Find where the given text appears and provide that cell's center as (x, y) coordinate. 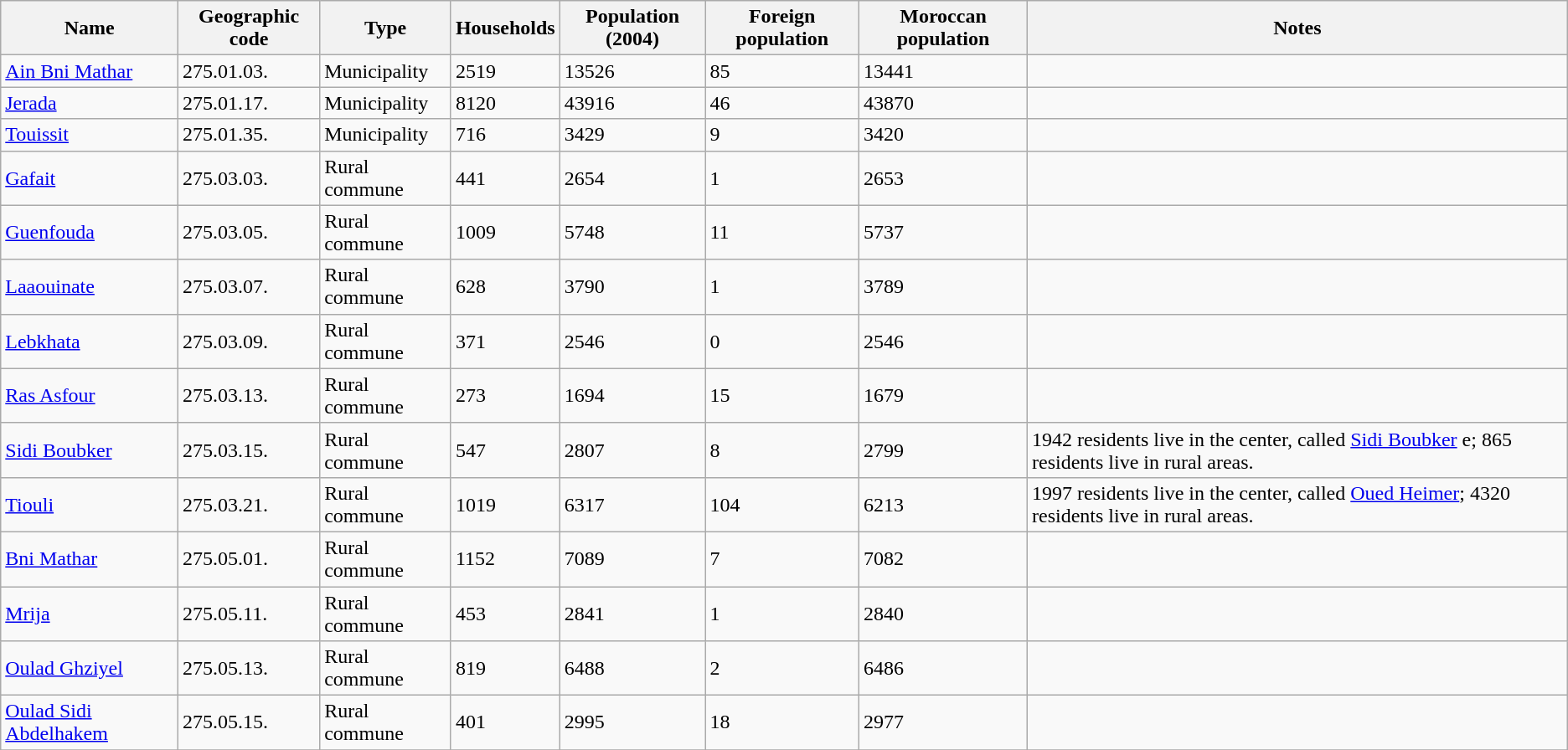
453 (505, 613)
Ras Asfour (90, 395)
628 (505, 286)
9 (782, 135)
Tiouli (90, 504)
Jerada (90, 103)
3429 (632, 135)
371 (505, 342)
Name (90, 28)
441 (505, 177)
Touissit (90, 135)
1019 (505, 504)
275.03.07. (250, 286)
2995 (632, 723)
Notes (1297, 28)
275.05.11. (250, 613)
1997 residents live in the center, called Oued Heimer; 4320 residents live in rural areas. (1297, 504)
8120 (505, 103)
2807 (632, 450)
46 (782, 103)
2519 (505, 71)
6317 (632, 504)
Households (505, 28)
Type (385, 28)
0 (782, 342)
1679 (943, 395)
275.03.03. (250, 177)
Bni Mathar (90, 559)
43916 (632, 103)
13526 (632, 71)
11 (782, 233)
2654 (632, 177)
8 (782, 450)
Ain Bni Mathar (90, 71)
Population (2004) (632, 28)
1942 residents live in the center, called Sidi Boubker e; 865 residents live in rural areas. (1297, 450)
5737 (943, 233)
6486 (943, 668)
3789 (943, 286)
85 (782, 71)
275.03.05. (250, 233)
43870 (943, 103)
716 (505, 135)
1694 (632, 395)
273 (505, 395)
275.03.21. (250, 504)
1152 (505, 559)
275.05.15. (250, 723)
Geographic code (250, 28)
275.03.15. (250, 450)
Guenfouda (90, 233)
401 (505, 723)
819 (505, 668)
2841 (632, 613)
15 (782, 395)
Mrija (90, 613)
275.05.13. (250, 668)
5748 (632, 233)
2799 (943, 450)
7 (782, 559)
275.01.35. (250, 135)
3420 (943, 135)
275.05.01. (250, 559)
6213 (943, 504)
6488 (632, 668)
7082 (943, 559)
275.01.03. (250, 71)
275.03.13. (250, 395)
Laaouinate (90, 286)
275.01.17. (250, 103)
7089 (632, 559)
13441 (943, 71)
18 (782, 723)
275.03.09. (250, 342)
2653 (943, 177)
2977 (943, 723)
547 (505, 450)
Sidi Boubker (90, 450)
Oulad Ghziyel (90, 668)
Foreign population (782, 28)
Gafait (90, 177)
Moroccan population (943, 28)
104 (782, 504)
Oulad Sidi Abdelhakem (90, 723)
2840 (943, 613)
2 (782, 668)
Lebkhata (90, 342)
3790 (632, 286)
1009 (505, 233)
